For the text-containing cell, return its midpoint in [X, Y] coordinate format. 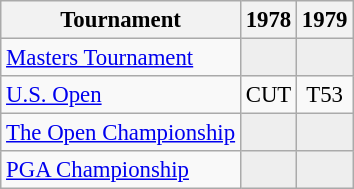
U.S. Open [121, 95]
Tournament [121, 20]
CUT [268, 95]
PGA Championship [121, 170]
The Open Championship [121, 133]
T53 [325, 95]
1979 [325, 20]
1978 [268, 20]
Masters Tournament [121, 58]
